Identify which cell holds the provided text, then report its (x, y) central coordinate. 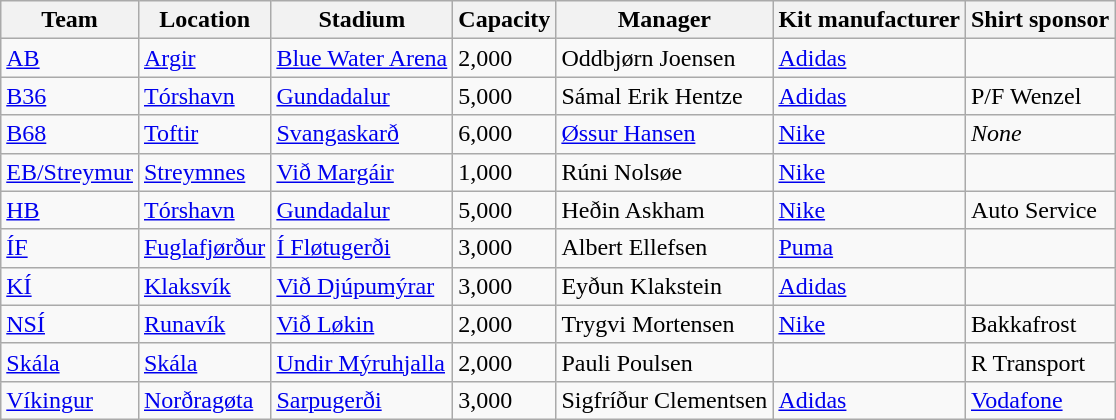
Við Løkin (362, 324)
Fuglafjørður (204, 248)
Location (204, 20)
Runavík (204, 324)
Í Fløtugerði (362, 248)
None (1040, 134)
Pauli Poulsen (664, 362)
HB (70, 210)
NSÍ (70, 324)
Við Margáir (362, 172)
EB/Streymur (70, 172)
Oddbjørn Joensen (664, 58)
Sámal Erik Hentze (664, 96)
Bakkafrost (1040, 324)
Toftir (204, 134)
Norðragøta (204, 400)
Sarpugerði (362, 400)
ÍF (70, 248)
Team (70, 20)
Blue Water Arena (362, 58)
Við Djúpumýrar (362, 286)
Argir (204, 58)
Rúni Nolsøe (664, 172)
Svangaskarð (362, 134)
Kit manufacturer (870, 20)
1,000 (504, 172)
Auto Service (1040, 210)
B68 (70, 134)
Øssur Hansen (664, 134)
Heðin Askham (664, 210)
Víkingur (70, 400)
AB (70, 58)
Stadium (362, 20)
Albert Ellefsen (664, 248)
R Transport (1040, 362)
Capacity (504, 20)
Klaksvík (204, 286)
Undir Mýruhjalla (362, 362)
Shirt sponsor (1040, 20)
P/F Wenzel (1040, 96)
Sigfríður Clementsen (664, 400)
Manager (664, 20)
Trygvi Mortensen (664, 324)
Vodafone (1040, 400)
6,000 (504, 134)
Streymnes (204, 172)
Eyðun Klakstein (664, 286)
B36 (70, 96)
KÍ (70, 286)
Puma (870, 248)
